Identify which cell holds the provided text, then report its (x, y) central coordinate. 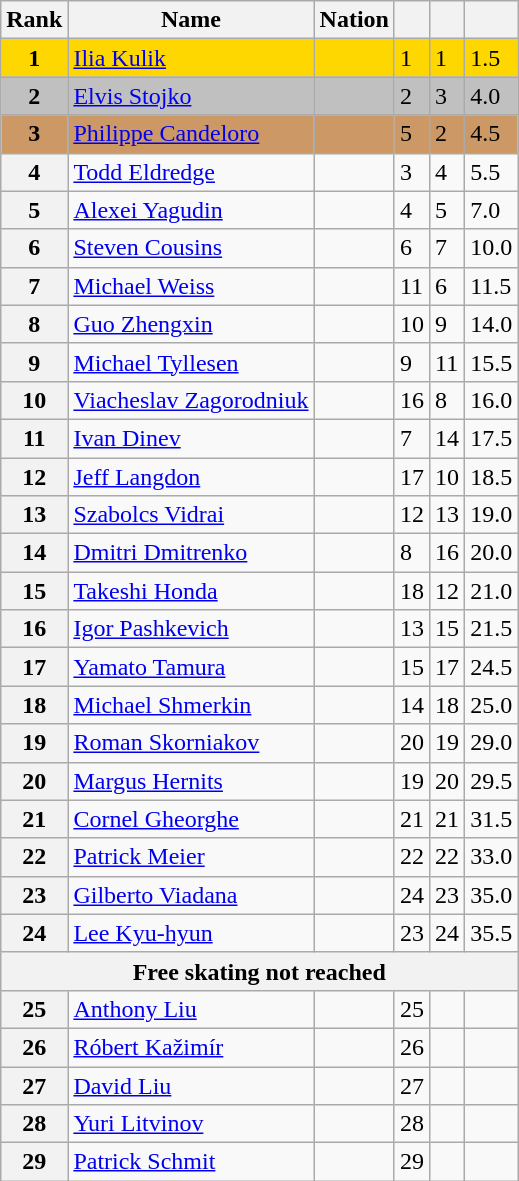
17.5 (492, 438)
14.0 (492, 324)
18.5 (492, 477)
Steven Cousins (191, 248)
21.0 (492, 591)
33.0 (492, 857)
4.5 (492, 134)
35.0 (492, 895)
Lee Kyu-hyun (191, 933)
Anthony Liu (191, 1009)
Todd Eldredge (191, 172)
Gilberto Viadana (191, 895)
Roman Skorniakov (191, 743)
David Liu (191, 1085)
16.0 (492, 400)
24.5 (492, 667)
7.0 (492, 210)
Jeff Langdon (191, 477)
Szabolcs Vidrai (191, 515)
Michael Tyllesen (191, 362)
Guo Zhengxin (191, 324)
Takeshi Honda (191, 591)
Free skating not reached (260, 971)
Patrick Meier (191, 857)
Yamato Tamura (191, 667)
Yuri Litvinov (191, 1124)
Rank (34, 20)
Dmitri Dmitrenko (191, 553)
15.5 (492, 362)
Patrick Schmit (191, 1162)
29.0 (492, 743)
Name (191, 20)
Róbert Kažimír (191, 1047)
Igor Pashkevich (191, 629)
Ivan Dinev (191, 438)
Michael Shmerkin (191, 705)
Michael Weiss (191, 286)
35.5 (492, 933)
19.0 (492, 515)
Viacheslav Zagorodniuk (191, 400)
Margus Hernits (191, 781)
Ilia Kulik (191, 58)
Cornel Gheorghe (191, 819)
Philippe Candeloro (191, 134)
31.5 (492, 819)
20.0 (492, 553)
Nation (354, 20)
10.0 (492, 248)
5.5 (492, 172)
1.5 (492, 58)
4.0 (492, 96)
25.0 (492, 705)
11.5 (492, 286)
Alexei Yagudin (191, 210)
29.5 (492, 781)
21.5 (492, 629)
Elvis Stojko (191, 96)
